Find where the given text appears and provide that cell's center as (X, Y) coordinate. 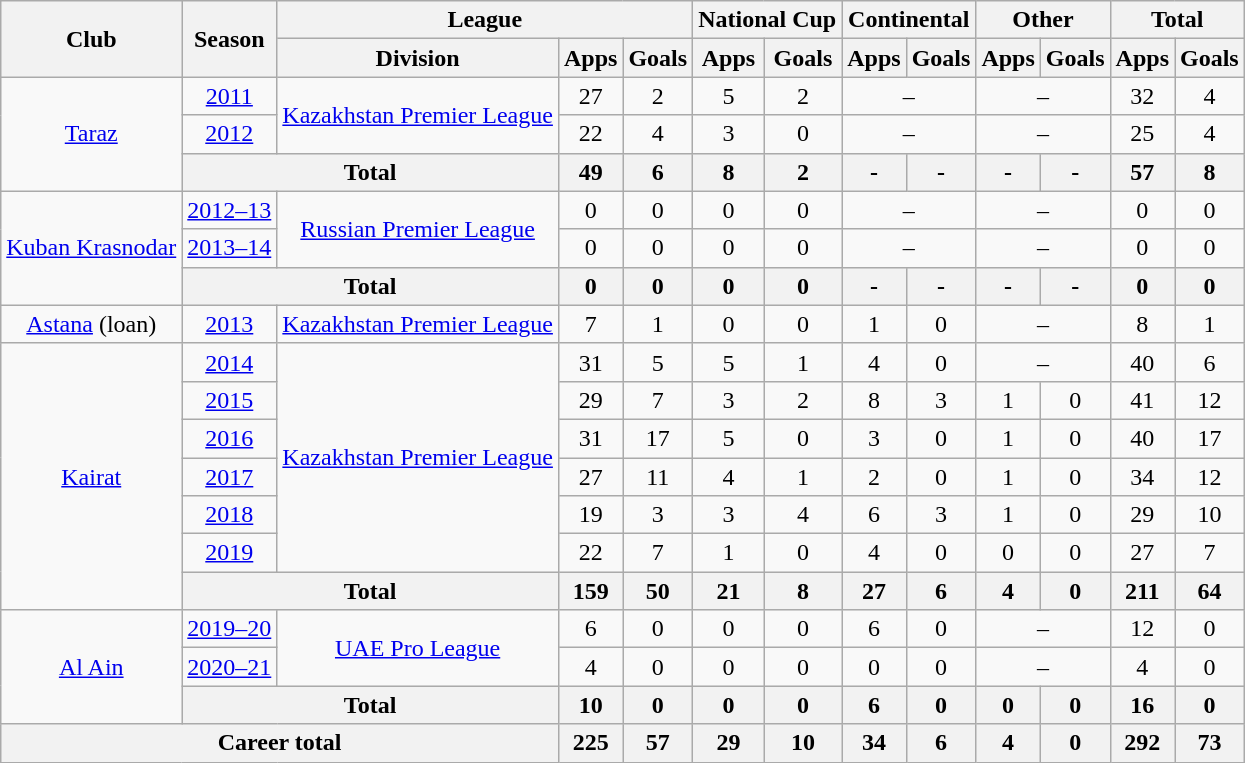
UAE Pro League (418, 648)
Season (230, 39)
2019–20 (230, 629)
2015 (230, 400)
2020–21 (230, 667)
2018 (230, 515)
64 (1209, 591)
21 (729, 591)
2016 (230, 438)
11 (658, 477)
2014 (230, 362)
41 (1142, 400)
73 (1209, 743)
292 (1142, 743)
25 (1142, 134)
Division (418, 58)
2013 (230, 324)
Taraz (92, 134)
Astana (loan) (92, 324)
2011 (230, 96)
Other (1043, 20)
League (485, 20)
2019 (230, 553)
Continental (909, 20)
2012 (230, 134)
Kuban Krasnodar (92, 248)
211 (1142, 591)
225 (590, 743)
50 (658, 591)
Career total (280, 743)
2012–13 (230, 210)
Club (92, 39)
19 (590, 515)
2017 (230, 477)
Al Ain (92, 667)
Kairat (92, 476)
159 (590, 591)
49 (590, 172)
2013–14 (230, 248)
32 (1142, 96)
National Cup (768, 20)
16 (1142, 705)
Russian Premier League (418, 229)
